Extract the [X, Y] coordinate from the center of the cell holding the provided text.  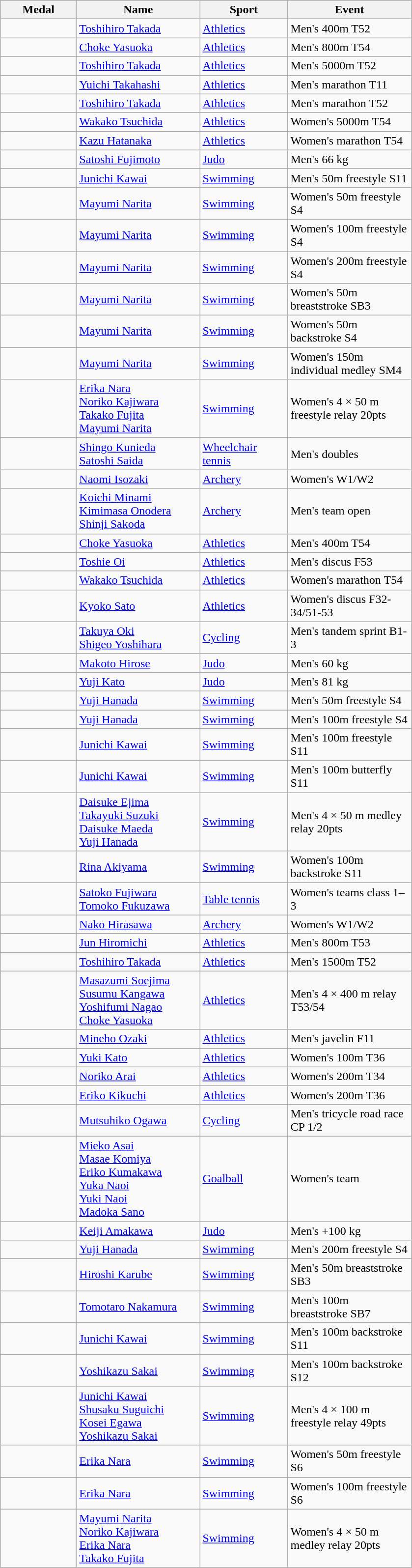
Tomotaro Nakamura [138, 1307]
Men's team open [350, 511]
Sport [244, 10]
Women's discus F32-34/51-53 [350, 605]
Satoko Fujiwara Tomoko Fukuzawa [138, 899]
Men's 200m freestyle S4 [350, 1250]
Women's 100m freestyle S6 [350, 1493]
Table tennis [244, 899]
Men's 100m backstroke S11 [350, 1339]
Men's 5000m T52 [350, 66]
Men's 4 × 400 m relay T53/54 [350, 1000]
Men's javelin F11 [350, 1039]
Event [350, 10]
Men's 50m freestyle S4 [350, 700]
Eriko Kikuchi [138, 1095]
Women's 50m breaststroke SB3 [350, 300]
Shingo Kunieda Satoshi Saida [138, 454]
Men's doubles [350, 454]
Men's +100 kg [350, 1231]
Men's 60 kg [350, 663]
Women's 4 × 50 m freestyle relay 20pts [350, 409]
Women's 200m T36 [350, 1095]
Women's 50m backstroke S4 [350, 331]
Men's 100m breaststroke SB7 [350, 1307]
Junichi Kawai Shusaku Suguichi Kosei Egawa Yoshikazu Sakai [138, 1416]
Men's marathon T11 [350, 85]
Men's 800m T53 [350, 943]
Men's 4 × 100 m freestyle relay 49pts [350, 1416]
Yoshikazu Sakai [138, 1371]
Yuji Kato [138, 682]
Masazumi Soejima Susumu Kangawa Yoshifumi Nagao Choke Yasuoka [138, 1000]
Yuki Kato [138, 1057]
Men's 100m freestyle S11 [350, 745]
Men's 400m T54 [350, 543]
Women's teams class 1–3 [350, 899]
Jun Hiromichi [138, 943]
Men's marathon T52 [350, 103]
Men's tricycle road race CP 1/2 [350, 1120]
Name [138, 10]
Mieko Asai Masae Komiya Eriko Kumakawa Yuka Naoi Yuki Naoi Madoka Sano [138, 1178]
Women's 4 × 50 m medley relay 20pts [350, 1538]
Kazu Hatanaka [138, 141]
Men's 4 × 50 m medley relay 20pts [350, 822]
Men's 50m freestyle S11 [350, 178]
Takuya Oki Shigeo Yoshihara [138, 638]
Women's 50m freestyle S4 [350, 203]
Men's discus F53 [350, 562]
Kyoko Sato [138, 605]
Toshie Oi [138, 562]
Goalball [244, 1178]
Koichi Minami Kimimasa Onodera Shinji Sakoda [138, 511]
Naomi Isozaki [138, 479]
Women's 50m freestyle S6 [350, 1461]
Noriko Arai [138, 1076]
Women's 150m individual medley SM4 [350, 364]
Satoshi Fujimoto [138, 159]
Keiji Amakawa [138, 1231]
Men's 800m T54 [350, 47]
Men's 100m butterfly S11 [350, 776]
Men's 100m freestyle S4 [350, 719]
Medal [38, 10]
Men's tandem sprint B1-3 [350, 638]
Men's 81 kg [350, 682]
Mutsuhiko Ogawa [138, 1120]
Mineho Ozaki [138, 1039]
Makoto Hirose [138, 663]
Men's 66 kg [350, 159]
Nako Hirasawa [138, 924]
Erika Nara Noriko Kajiwara Takako Fujita Mayumi Narita [138, 409]
Men's 400m T52 [350, 29]
Women's 200m freestyle S4 [350, 267]
Hiroshi Karube [138, 1275]
Women's 5000m T54 [350, 122]
Men's 100m backstroke S12 [350, 1371]
Women's team [350, 1178]
Yuichi Takahashi [138, 85]
Women's 200m T34 [350, 1076]
Men's 50m breaststroke SB3 [350, 1275]
Wheelchair tennis [244, 454]
Women's 100m freestyle S4 [350, 235]
Women's 100m T36 [350, 1057]
Mayumi Narita Noriko Kajiwara Erika Nara Takako Fujita [138, 1538]
Rina Akiyama [138, 867]
Men's 1500m T52 [350, 962]
Women's 100m backstroke S11 [350, 867]
Daisuke Ejima Takayuki Suzuki Daisuke Maeda Yuji Hanada [138, 822]
